From the cell containing the given text, extract its center point as (x, y) coordinate. 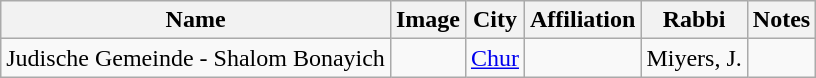
Chur (494, 58)
Name (196, 20)
Image (428, 20)
Miyers, J. (694, 58)
Judische Gemeinde - Shalom Bonayich (196, 58)
Rabbi (694, 20)
City (494, 20)
Notes (781, 20)
Affiliation (583, 20)
